From the cell containing the given text, extract its center point as [x, y] coordinate. 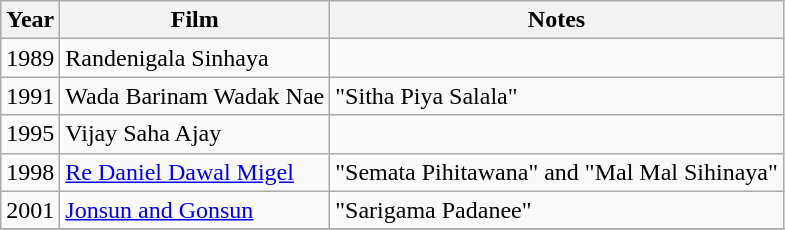
1998 [30, 172]
Jonsun and Gonsun [195, 210]
1991 [30, 96]
Vijay Saha Ajay [195, 134]
Wada Barinam Wadak Nae [195, 96]
1995 [30, 134]
1989 [30, 58]
Film [195, 20]
2001 [30, 210]
"Sarigama Padanee" [556, 210]
Notes [556, 20]
"Semata Pihitawana" and "Mal Mal Sihinaya" [556, 172]
Re Daniel Dawal Migel [195, 172]
Year [30, 20]
"Sitha Piya Salala" [556, 96]
Randenigala Sinhaya [195, 58]
